Search for the cell housing the specified text and yield its (X, Y) center coordinate. 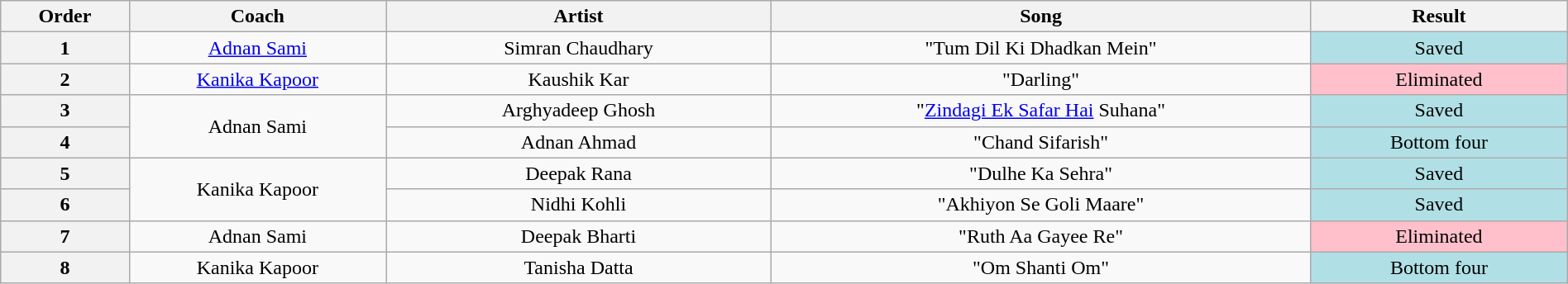
Order (65, 17)
2 (65, 79)
5 (65, 173)
Artist (579, 17)
"Akhiyon Se Goli Maare" (1040, 205)
Deepak Rana (579, 173)
3 (65, 111)
6 (65, 205)
Simran Chaudhary (579, 48)
Arghyadeep Ghosh (579, 111)
"Darling" (1040, 79)
Deepak Bharti (579, 236)
Coach (258, 17)
Tanisha Datta (579, 267)
Song (1040, 17)
"Chand Sifarish" (1040, 142)
1 (65, 48)
"Dulhe Ka Sehra" (1040, 173)
"Ruth Aa Gayee Re" (1040, 236)
8 (65, 267)
"Zindagi Ek Safar Hai Suhana" (1040, 111)
Adnan Ahmad (579, 142)
"Tum Dil Ki Dhadkan Mein" (1040, 48)
Result (1439, 17)
Kaushik Kar (579, 79)
"Om Shanti Om" (1040, 267)
Nidhi Kohli (579, 205)
7 (65, 236)
4 (65, 142)
